Extract the (X, Y) coordinate from the center of the cell holding the provided text.  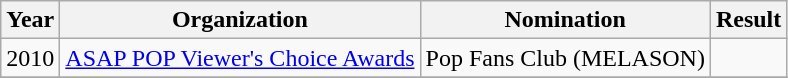
Pop Fans Club (MELASON) (565, 58)
Organization (240, 20)
Year (30, 20)
Nomination (565, 20)
ASAP POP Viewer's Choice Awards (240, 58)
Result (748, 20)
2010 (30, 58)
